Detect which cell encompasses the target text, then output its [x, y] center coordinate. 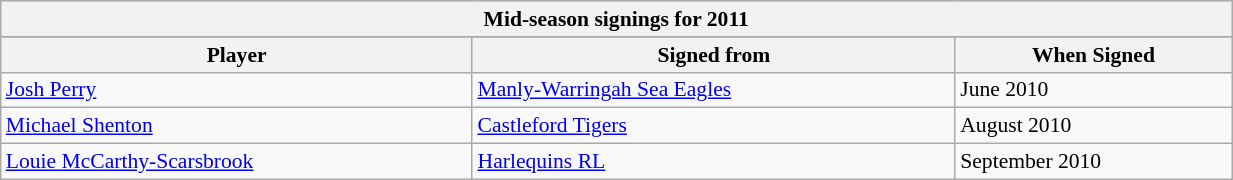
September 2010 [1093, 162]
Mid-season signings for 2011 [616, 19]
August 2010 [1093, 126]
Louie McCarthy-Scarsbrook [237, 162]
Josh Perry [237, 90]
Manly-Warringah Sea Eagles [714, 90]
Castleford Tigers [714, 126]
When Signed [1093, 55]
Player [237, 55]
Michael Shenton [237, 126]
Signed from [714, 55]
Harlequins RL [714, 162]
June 2010 [1093, 90]
